Determine the (X, Y) coordinate at the center of the cell enclosing the given text.  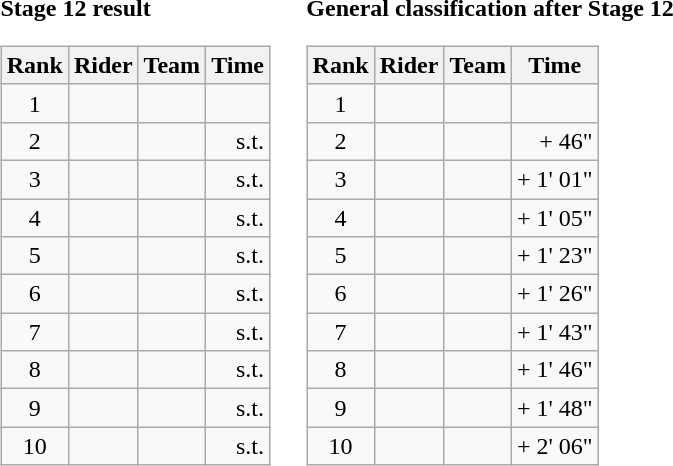
+ 46" (554, 141)
+ 1' 05" (554, 217)
+ 1' 43" (554, 332)
+ 1' 26" (554, 294)
+ 1' 48" (554, 408)
+ 2' 06" (554, 446)
+ 1' 01" (554, 179)
+ 1' 23" (554, 256)
+ 1' 46" (554, 370)
